Find where the given text appears and provide that cell's center as [X, Y] coordinate. 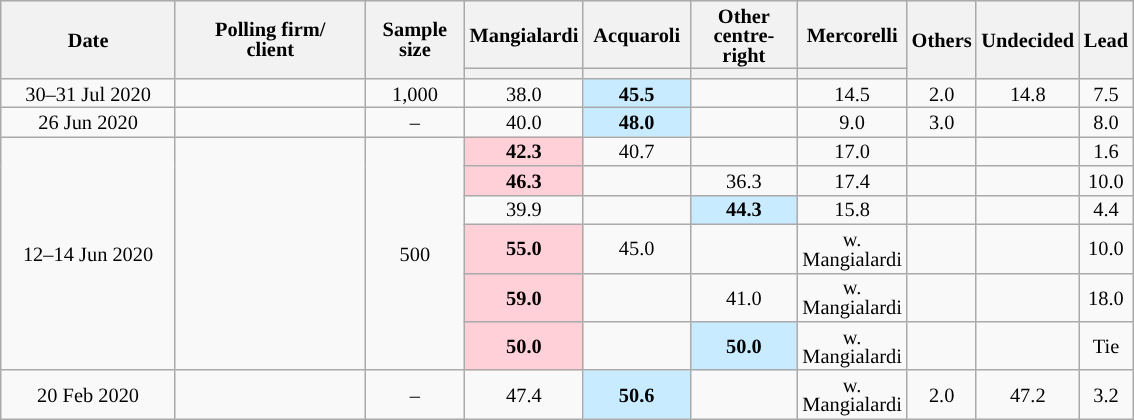
3.0 [942, 122]
20 Feb 2020 [88, 394]
46.3 [524, 180]
59.0 [524, 298]
14.8 [1028, 92]
50.6 [636, 394]
45.0 [636, 248]
Mangialardi [524, 34]
Lead [1106, 39]
55.0 [524, 248]
Mercorelli [852, 34]
9.0 [852, 122]
26 Jun 2020 [88, 122]
40.0 [524, 122]
45.5 [636, 92]
8.0 [1106, 122]
15.8 [852, 210]
40.7 [636, 150]
Others [942, 39]
47.4 [524, 394]
41.0 [744, 298]
48.0 [636, 122]
Other centre-right [744, 34]
36.3 [744, 180]
Sample size [415, 39]
3.2 [1106, 394]
Acquaroli [636, 34]
Undecided [1028, 39]
12–14 Jun 2020 [88, 252]
42.3 [524, 150]
14.5 [852, 92]
Polling firm/client [270, 39]
1,000 [415, 92]
17.0 [852, 150]
Date [88, 39]
38.0 [524, 92]
4.4 [1106, 210]
7.5 [1106, 92]
1.6 [1106, 150]
17.4 [852, 180]
30–31 Jul 2020 [88, 92]
39.9 [524, 210]
18.0 [1106, 298]
47.2 [1028, 394]
44.3 [744, 210]
500 [415, 252]
Tie [1106, 346]
